For the text-containing cell, return its midpoint in [x, y] coordinate format. 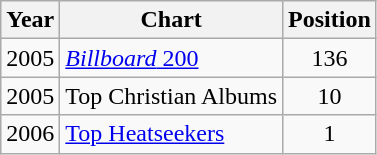
Billboard 200 [172, 58]
136 [330, 58]
Year [30, 20]
1 [330, 134]
2006 [30, 134]
Position [330, 20]
Chart [172, 20]
Top Christian Albums [172, 96]
Top Heatseekers [172, 134]
10 [330, 96]
